Output the [x, y] coordinate of the center of the cell containing the given text.  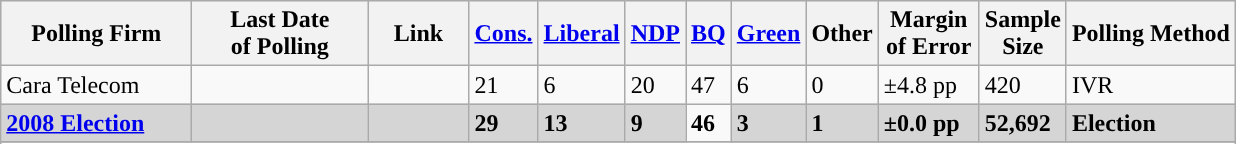
±0.0 pp [928, 123]
IVR [1150, 85]
Election [1150, 123]
Other [842, 34]
13 [582, 123]
Link [418, 34]
Last Dateof Polling [280, 34]
Cons. [504, 34]
Cara Telecom [96, 85]
Marginof Error [928, 34]
Polling Method [1150, 34]
20 [655, 85]
Liberal [582, 34]
BQ [709, 34]
9 [655, 123]
3 [768, 123]
46 [709, 123]
SampleSize [1022, 34]
21 [504, 85]
52,692 [1022, 123]
420 [1022, 85]
Polling Firm [96, 34]
0 [842, 85]
±4.8 pp [928, 85]
Green [768, 34]
2008 Election [96, 123]
1 [842, 123]
47 [709, 85]
NDP [655, 34]
29 [504, 123]
